Find where the given text appears and provide that cell's center as (X, Y) coordinate. 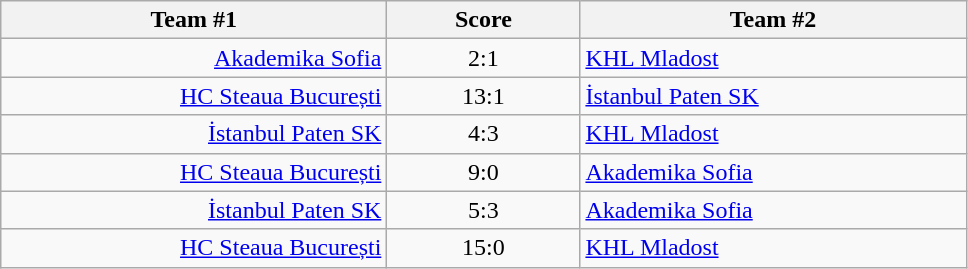
Score (484, 20)
15:0 (484, 248)
13:1 (484, 96)
Team #2 (773, 20)
Team #1 (194, 20)
2:1 (484, 58)
9:0 (484, 172)
4:3 (484, 134)
5:3 (484, 210)
